Scan for the cell matching the given text and deliver its [X, Y] coordinate at center. 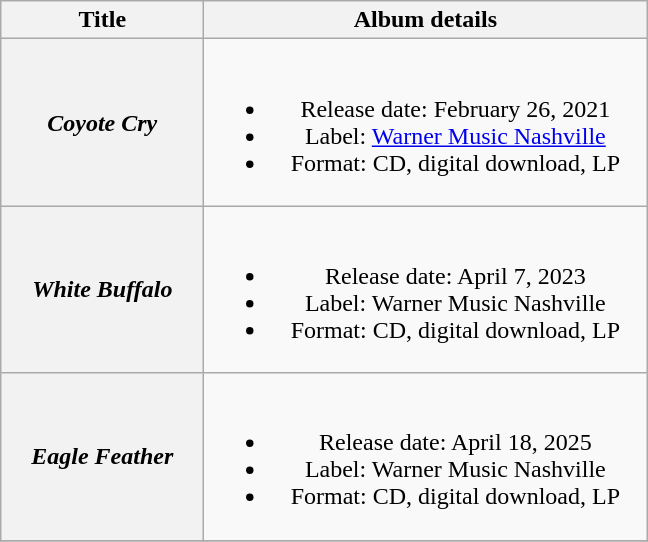
Album details [426, 20]
Eagle Feather [102, 456]
White Buffalo [102, 290]
Release date: April 7, 2023Label: Warner Music NashvilleFormat: CD, digital download, LP [426, 290]
Release date: April 18, 2025Label: Warner Music NashvilleFormat: CD, digital download, LP [426, 456]
Release date: February 26, 2021Label: Warner Music NashvilleFormat: CD, digital download, LP [426, 122]
Title [102, 20]
Coyote Cry [102, 122]
